Pinpoint the cell where the given text exists, returning its (X, Y) midpoint coordinate. 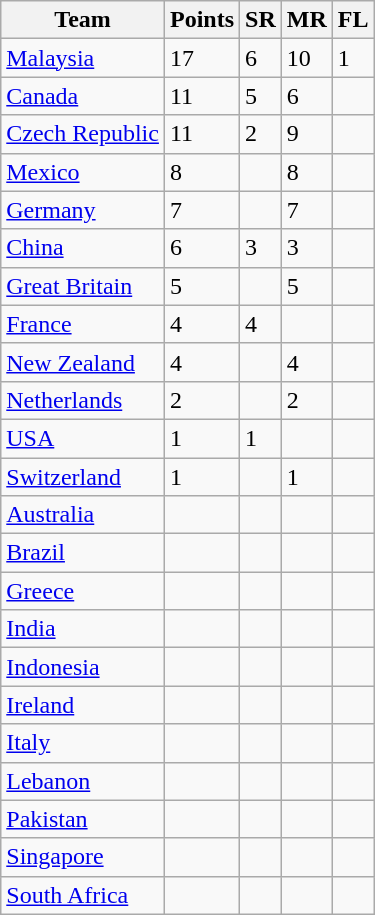
Great Britain (83, 286)
Australia (83, 515)
New Zealand (83, 362)
India (83, 629)
Germany (83, 210)
Canada (83, 96)
Switzerland (83, 477)
MR (306, 20)
FL (353, 20)
China (83, 248)
17 (202, 58)
Czech Republic (83, 134)
Lebanon (83, 781)
Italy (83, 743)
Team (83, 20)
Indonesia (83, 667)
Greece (83, 591)
Malaysia (83, 58)
Ireland (83, 705)
9 (306, 134)
Netherlands (83, 400)
USA (83, 438)
South Africa (83, 895)
Mexico (83, 172)
Points (202, 20)
Singapore (83, 857)
Brazil (83, 553)
SR (261, 20)
Pakistan (83, 819)
10 (306, 58)
France (83, 324)
